Output the [x, y] coordinate of the center of the cell containing the given text.  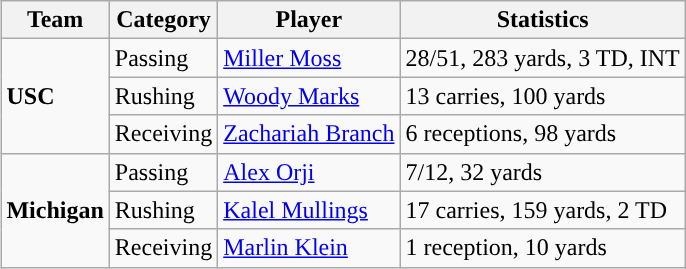
Miller Moss [309, 58]
17 carries, 159 yards, 2 TD [542, 210]
28/51, 283 yards, 3 TD, INT [542, 58]
USC [55, 96]
6 receptions, 98 yards [542, 134]
1 reception, 10 yards [542, 248]
7/12, 32 yards [542, 172]
Marlin Klein [309, 248]
Kalel Mullings [309, 210]
Player [309, 20]
Michigan [55, 210]
Zachariah Branch [309, 134]
Category [163, 20]
Woody Marks [309, 96]
Alex Orji [309, 172]
Team [55, 20]
13 carries, 100 yards [542, 96]
Statistics [542, 20]
